For the text-containing cell, return its midpoint in (x, y) coordinate format. 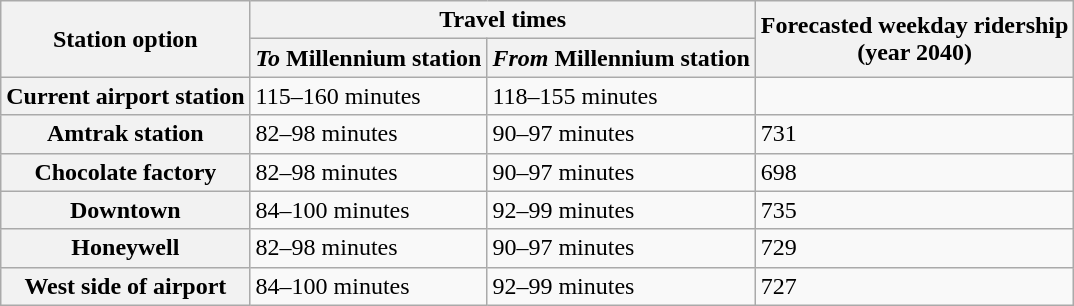
729 (914, 248)
West side of airport (126, 286)
731 (914, 134)
698 (914, 172)
From Millennium station (621, 58)
Current airport station (126, 96)
Chocolate factory (126, 172)
Honeywell (126, 248)
735 (914, 210)
Travel times (502, 20)
Station option (126, 39)
727 (914, 286)
118–155 minutes (621, 96)
115–160 minutes (368, 96)
Downtown (126, 210)
Forecasted weekday ridership(year 2040) (914, 39)
To Millennium station (368, 58)
Amtrak station (126, 134)
